Locate the cell with the specified text and output its [X, Y] center coordinate. 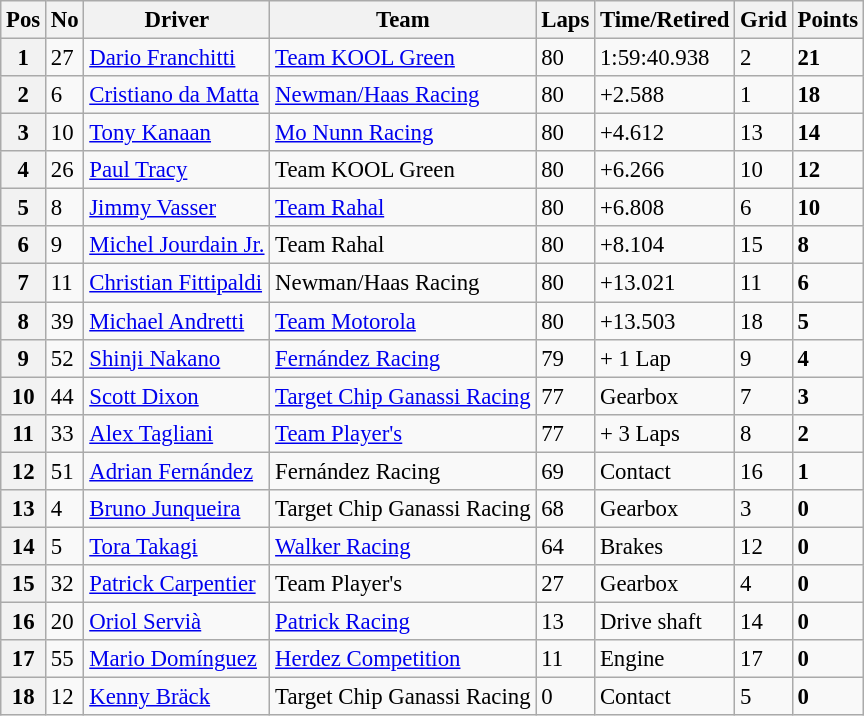
44 [65, 396]
Laps [566, 20]
+6.266 [665, 170]
+13.503 [665, 321]
+8.104 [665, 245]
Shinji Nakano [177, 358]
39 [65, 321]
Driver [177, 20]
Michel Jourdain Jr. [177, 245]
Scott Dixon [177, 396]
Oriol Servià [177, 621]
69 [566, 471]
Michael Andretti [177, 321]
Tora Takagi [177, 546]
Pos [24, 20]
Time/Retired [665, 20]
Patrick Racing [403, 621]
Cristiano da Matta [177, 95]
Team [403, 20]
Drive shaft [665, 621]
Engine [665, 659]
Patrick Carpentier [177, 584]
68 [566, 509]
Kenny Bräck [177, 697]
+ 1 Lap [665, 358]
Grid [764, 20]
52 [65, 358]
Mario Domínguez [177, 659]
Herdez Competition [403, 659]
Tony Kanaan [177, 133]
79 [566, 358]
Alex Tagliani [177, 433]
+2.588 [665, 95]
55 [65, 659]
Paul Tracy [177, 170]
Christian Fittipaldi [177, 283]
64 [566, 546]
Team Motorola [403, 321]
21 [828, 58]
Mo Nunn Racing [403, 133]
+13.021 [665, 283]
51 [65, 471]
+4.612 [665, 133]
1:59:40.938 [665, 58]
Walker Racing [403, 546]
+ 3 Laps [665, 433]
33 [65, 433]
No [65, 20]
+6.808 [665, 208]
Dario Franchitti [177, 58]
26 [65, 170]
Bruno Junqueira [177, 509]
Points [828, 20]
Jimmy Vasser [177, 208]
32 [65, 584]
Adrian Fernández [177, 471]
Brakes [665, 546]
20 [65, 621]
